Return the (x, y) coordinate for the center point of the cell that contains the specified text.  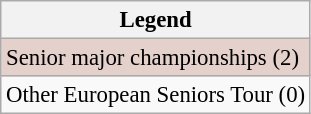
Other European Seniors Tour (0) (156, 95)
Legend (156, 20)
Senior major championships (2) (156, 58)
